Output the (x, y) coordinate of the center of the cell containing the given text.  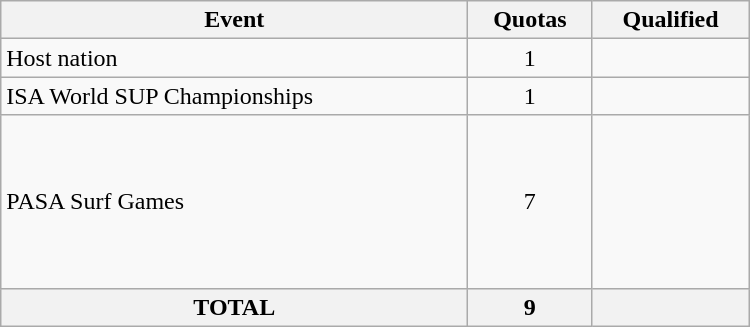
ISA World SUP Championships (234, 96)
Qualified (670, 20)
Event (234, 20)
PASA Surf Games (234, 202)
Quotas (530, 20)
9 (530, 307)
7 (530, 202)
TOTAL (234, 307)
Host nation (234, 58)
